Detect which cell encompasses the target text, then output its [x, y] center coordinate. 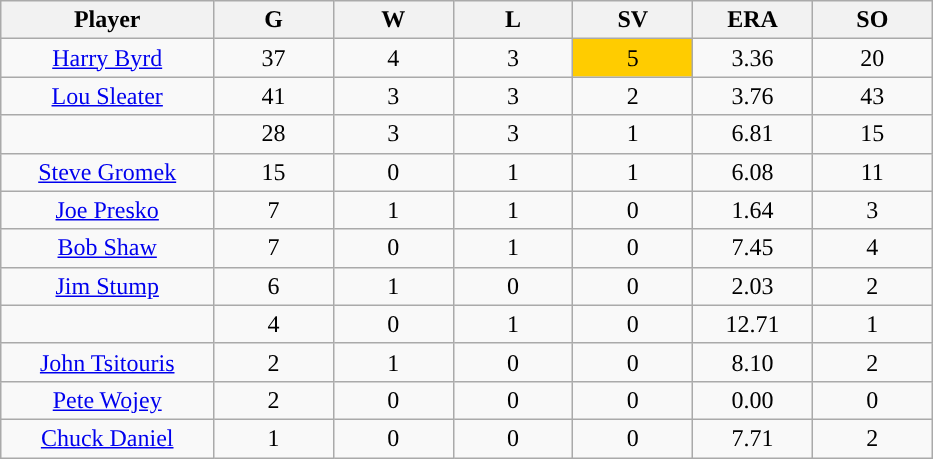
1.64 [753, 210]
37 [274, 58]
John Tsitouris [108, 362]
6.08 [753, 172]
2.03 [753, 286]
Lou Sleater [108, 96]
L [513, 20]
0.00 [753, 400]
6 [274, 286]
43 [872, 96]
5 [633, 58]
7.71 [753, 438]
41 [274, 96]
11 [872, 172]
12.71 [753, 324]
Harry Byrd [108, 58]
Joe Presko [108, 210]
SV [633, 20]
7.45 [753, 248]
3.36 [753, 58]
Steve Gromek [108, 172]
Jim Stump [108, 286]
20 [872, 58]
3.76 [753, 96]
G [274, 20]
W [393, 20]
Bob Shaw [108, 248]
Pete Wojey [108, 400]
ERA [753, 20]
SO [872, 20]
28 [274, 134]
8.10 [753, 362]
Player [108, 20]
Chuck Daniel [108, 438]
6.81 [753, 134]
